Return (X, Y) of the center of cell containing provided text 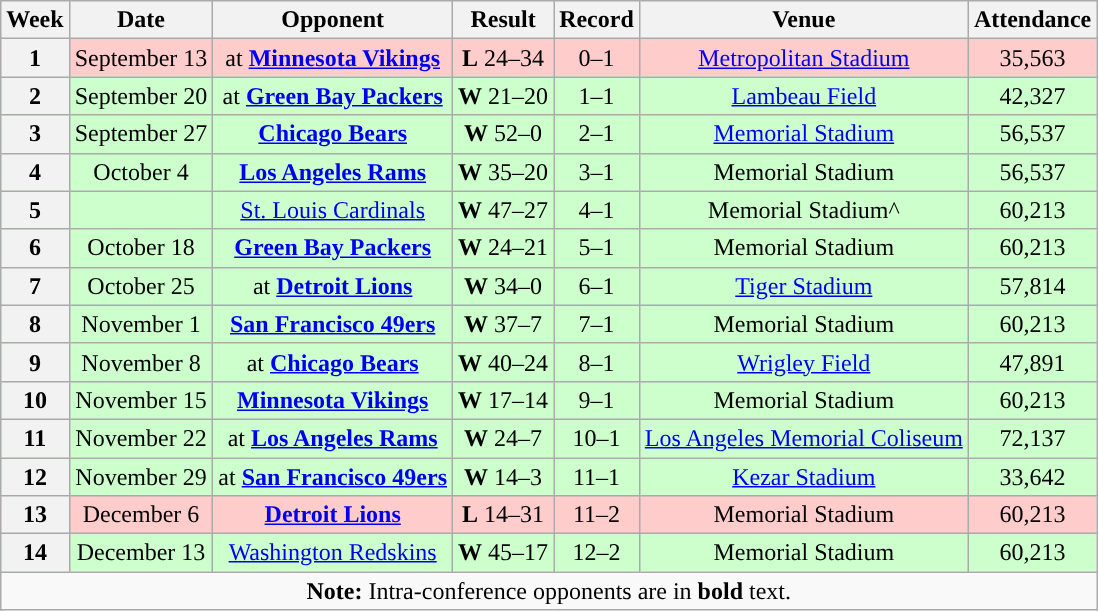
10–1 (597, 438)
September 13 (141, 58)
6–1 (597, 286)
Minnesota Vikings (333, 400)
12 (35, 477)
Chicago Bears (333, 134)
W 17–14 (504, 400)
14 (35, 553)
Kezar Stadium (804, 477)
November 22 (141, 438)
5–1 (597, 248)
7–1 (597, 324)
W 24–21 (504, 248)
8 (35, 324)
L 24–34 (504, 58)
42,327 (1032, 96)
Note: Intra-conference opponents are in bold text. (549, 591)
72,137 (1032, 438)
at Minnesota Vikings (333, 58)
Memorial Stadium^ (804, 210)
Attendance (1032, 20)
at San Francisco 49ers (333, 477)
Green Bay Packers (333, 248)
Tiger Stadium (804, 286)
11–2 (597, 515)
8–1 (597, 362)
Record (597, 20)
2 (35, 96)
Detroit Lions (333, 515)
December 13 (141, 553)
at Detroit Lions (333, 286)
at Green Bay Packers (333, 96)
W 45–17 (504, 553)
Lambeau Field (804, 96)
4 (35, 172)
October 18 (141, 248)
9–1 (597, 400)
W 40–24 (504, 362)
Week (35, 20)
3–1 (597, 172)
5 (35, 210)
Result (504, 20)
4–1 (597, 210)
11 (35, 438)
Los Angeles Memorial Coliseum (804, 438)
St. Louis Cardinals (333, 210)
November 8 (141, 362)
W 21–20 (504, 96)
W 52–0 (504, 134)
12–2 (597, 553)
W 34–0 (504, 286)
0–1 (597, 58)
San Francisco 49ers (333, 324)
Wrigley Field (804, 362)
December 6 (141, 515)
57,814 (1032, 286)
10 (35, 400)
Date (141, 20)
Los Angeles Rams (333, 172)
Metropolitan Stadium (804, 58)
November 15 (141, 400)
33,642 (1032, 477)
at Chicago Bears (333, 362)
September 20 (141, 96)
9 (35, 362)
Venue (804, 20)
6 (35, 248)
35,563 (1032, 58)
W 14–3 (504, 477)
W 37–7 (504, 324)
3 (35, 134)
2–1 (597, 134)
September 27 (141, 134)
1 (35, 58)
October 4 (141, 172)
47,891 (1032, 362)
Washington Redskins (333, 553)
W 47–27 (504, 210)
November 29 (141, 477)
Opponent (333, 20)
13 (35, 515)
W 24–7 (504, 438)
1–1 (597, 96)
7 (35, 286)
October 25 (141, 286)
W 35–20 (504, 172)
11–1 (597, 477)
at Los Angeles Rams (333, 438)
L 14–31 (504, 515)
November 1 (141, 324)
